Output the [x, y] coordinate of the center of the cell containing the given text.  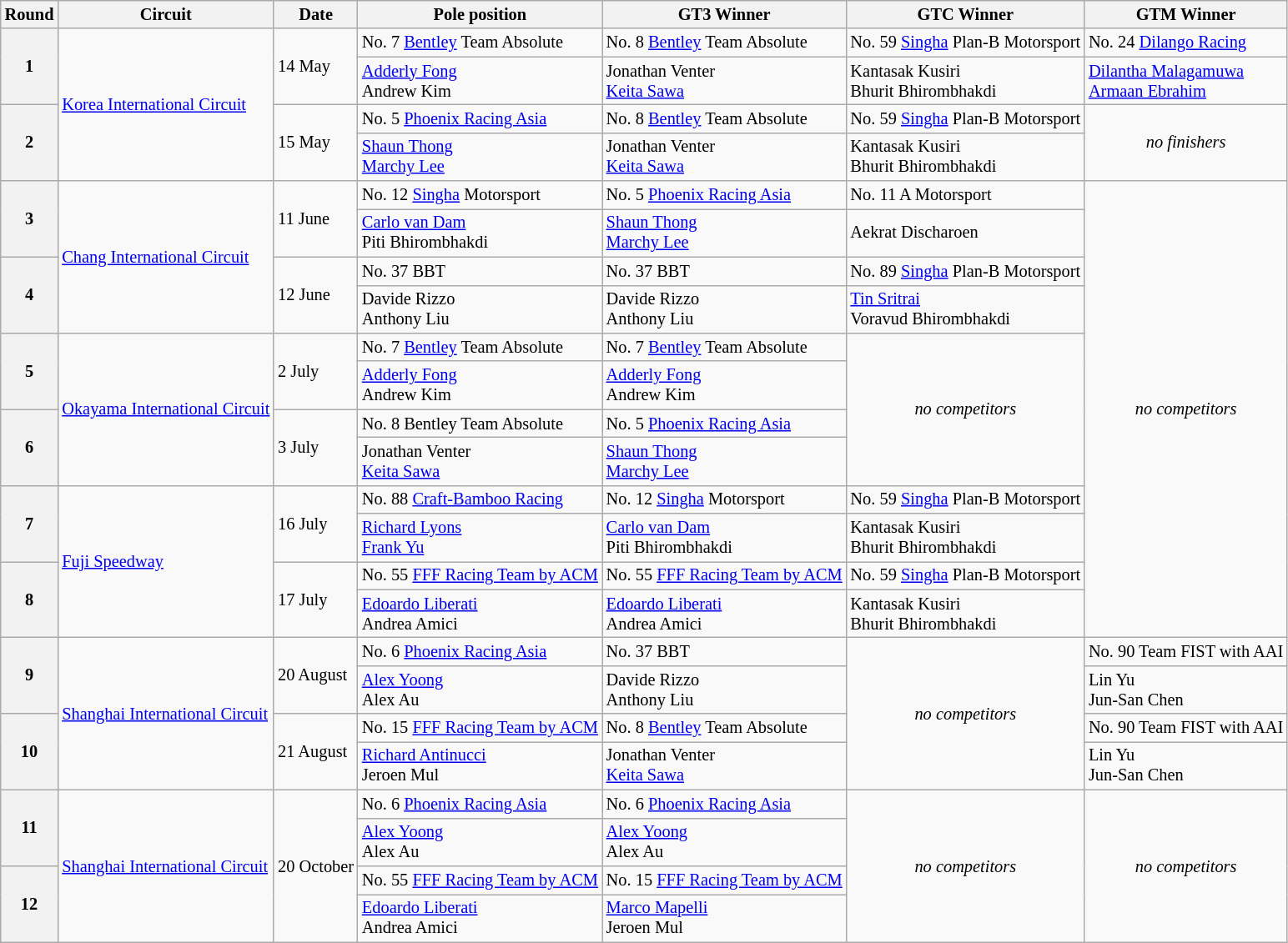
GTC Winner [966, 14]
9 [30, 675]
Circuit [165, 14]
16 July [315, 524]
Korea International Circuit [165, 105]
12 June [315, 295]
no finishers [1186, 142]
Tin Sritrai Voravud Bhirombhakdi [966, 309]
No. 88 Craft-Bamboo Racing [480, 499]
Marco Mapelli Jeroen Mul [724, 918]
Okayama International Circuit [165, 409]
14 May [315, 67]
3 [30, 218]
1 [30, 67]
5 [30, 370]
Aekrat Discharoen [966, 233]
No. 11 A Motorsport [966, 195]
GT3 Winner [724, 14]
10 [30, 752]
Date [315, 14]
Chang International Circuit [165, 257]
4 [30, 295]
Richard Lyons Frank Yu [480, 538]
No. 89 Singha Plan-B Motorsport [966, 271]
7 [30, 524]
GTM Winner [1186, 14]
2 [30, 142]
Pole position [480, 14]
3 July [315, 447]
6 [30, 447]
12 [30, 904]
Fuji Speedway [165, 562]
15 May [315, 142]
11 June [315, 218]
Round [30, 14]
Richard Antinucci Jeroen Mul [480, 765]
Dilantha Malagamuwa Armaan Ebrahim [1186, 81]
11 [30, 827]
17 July [315, 599]
20 October [315, 865]
20 August [315, 675]
2 July [315, 370]
8 [30, 599]
21 August [315, 752]
No. 24 Dilango Racing [1186, 43]
